Find where the given text appears and provide that cell's center as [x, y] coordinate. 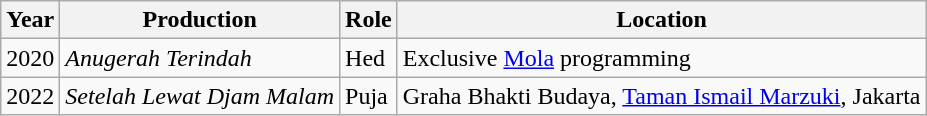
2022 [30, 96]
Setelah Lewat Djam Malam [200, 96]
2020 [30, 58]
Puja [369, 96]
Location [662, 20]
Anugerah Terindah [200, 58]
Graha Bhakti Budaya, Taman Ismail Marzuki, Jakarta [662, 96]
Role [369, 20]
Hed [369, 58]
Production [200, 20]
Exclusive Mola programming [662, 58]
Year [30, 20]
